Identify which cell holds the provided text, then report its (x, y) central coordinate. 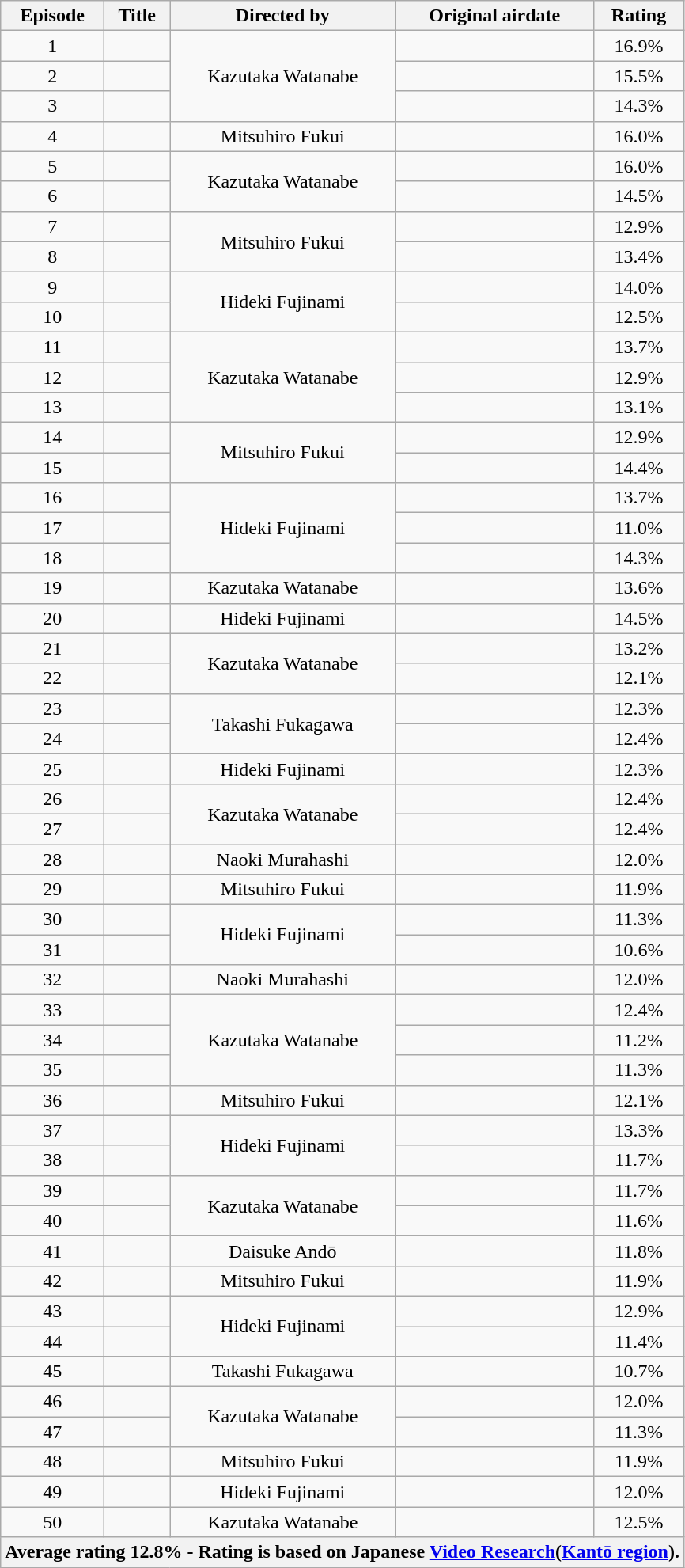
13.2% (639, 648)
14.0% (639, 287)
13.3% (639, 1130)
5 (52, 166)
24 (52, 738)
11.0% (639, 528)
43 (52, 1311)
45 (52, 1372)
16 (52, 498)
36 (52, 1100)
30 (52, 920)
18 (52, 558)
10.6% (639, 950)
34 (52, 1040)
11 (52, 347)
11.8% (639, 1251)
4 (52, 136)
12 (52, 378)
17 (52, 528)
13 (52, 408)
40 (52, 1221)
6 (52, 196)
11.2% (639, 1040)
29 (52, 890)
15.5% (639, 76)
42 (52, 1281)
41 (52, 1251)
10.7% (639, 1372)
44 (52, 1342)
11.4% (639, 1342)
14.4% (639, 468)
19 (52, 588)
49 (52, 1492)
27 (52, 829)
13.1% (639, 408)
Average rating 12.8% - Rating is based on Japanese Video Research(Kantō region). (342, 1552)
35 (52, 1070)
15 (52, 468)
13.4% (639, 256)
21 (52, 648)
7 (52, 226)
9 (52, 287)
32 (52, 980)
48 (52, 1462)
26 (52, 799)
22 (52, 678)
14 (52, 438)
47 (52, 1432)
25 (52, 769)
38 (52, 1160)
31 (52, 950)
Daisuke Andō (283, 1251)
50 (52, 1522)
Title (138, 16)
37 (52, 1130)
20 (52, 618)
46 (52, 1402)
3 (52, 106)
2 (52, 76)
Rating (639, 16)
Episode (52, 16)
10 (52, 317)
28 (52, 859)
11.6% (639, 1221)
Directed by (283, 16)
33 (52, 1010)
16.9% (639, 46)
13.6% (639, 588)
1 (52, 46)
Original airdate (495, 16)
39 (52, 1190)
8 (52, 256)
23 (52, 708)
